Return the (x, y) coordinate for the center point of the cell that contains the specified text.  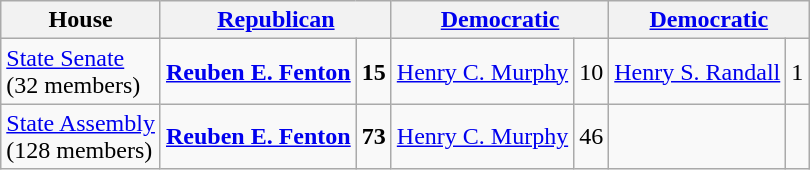
46 (592, 136)
10 (592, 72)
15 (374, 72)
State Assembly (128 members) (81, 136)
Republican (276, 20)
73 (374, 136)
House (81, 20)
1 (798, 72)
Henry S. Randall (698, 72)
State Senate (32 members) (81, 72)
